Locate the cell with the specified text and output its [x, y] center coordinate. 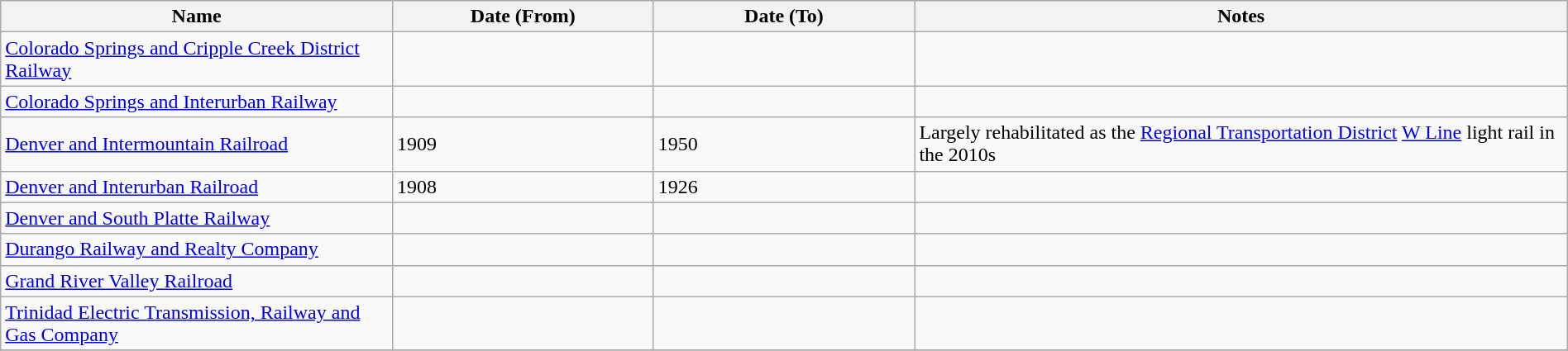
Largely rehabilitated as the Regional Transportation District W Line light rail in the 2010s [1241, 144]
Notes [1241, 17]
Grand River Valley Railroad [197, 281]
1909 [523, 144]
Colorado Springs and Cripple Creek District Railway [197, 59]
1908 [523, 187]
Denver and South Platte Railway [197, 218]
Denver and Interurban Railroad [197, 187]
1926 [784, 187]
Date (From) [523, 17]
Colorado Springs and Interurban Railway [197, 102]
Name [197, 17]
Durango Railway and Realty Company [197, 249]
Date (To) [784, 17]
Trinidad Electric Transmission, Railway and Gas Company [197, 324]
1950 [784, 144]
Denver and Intermountain Railroad [197, 144]
